Determine the (X, Y) coordinate at the center of the cell enclosing the given text.  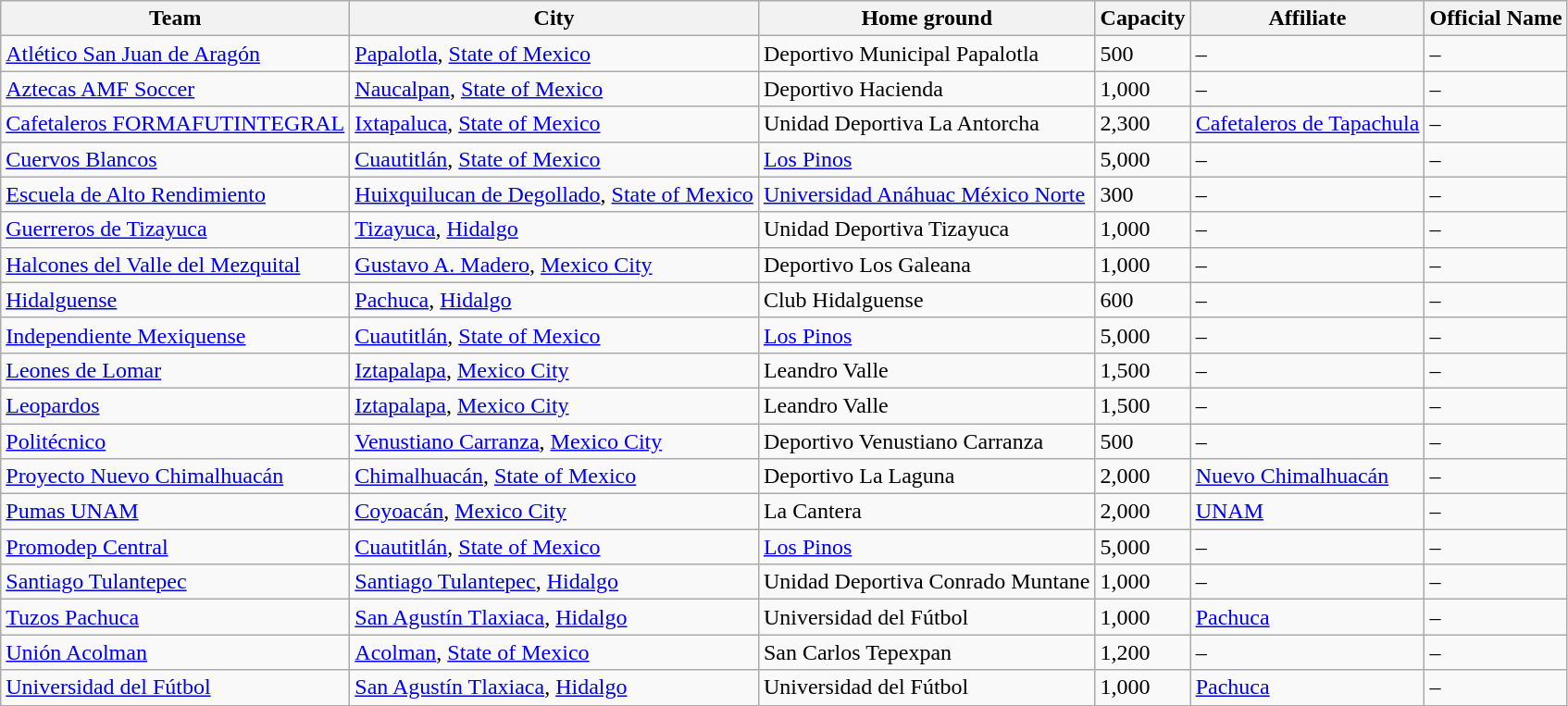
Unidad Deportiva Tizayuca (927, 229)
Deportivo Hacienda (927, 89)
Universidad Anáhuac México Norte (927, 194)
City (554, 19)
Nuevo Chimalhuacán (1307, 477)
300 (1142, 194)
Leopardos (176, 405)
1,200 (1142, 652)
2,300 (1142, 124)
Deportivo Municipal Papalotla (927, 54)
Coyoacán, Mexico City (554, 512)
Team (176, 19)
Independiente Mexiquense (176, 335)
600 (1142, 300)
Leones de Lomar (176, 370)
Home ground (927, 19)
Acolman, State of Mexico (554, 652)
Pumas UNAM (176, 512)
Club Hidalguense (927, 300)
Santiago Tulantepec (176, 582)
Official Name (1496, 19)
Halcones del Valle del Mezquital (176, 265)
Proyecto Nuevo Chimalhuacán (176, 477)
Tuzos Pachuca (176, 617)
La Cantera (927, 512)
Guerreros de Tizayuca (176, 229)
Unidad Deportiva Conrado Muntane (927, 582)
Aztecas AMF Soccer (176, 89)
Hidalguense (176, 300)
Santiago Tulantepec, Hidalgo (554, 582)
Promodep Central (176, 547)
Chimalhuacán, State of Mexico (554, 477)
Escuela de Alto Rendimiento (176, 194)
Cafetaleros FORMAFUTINTEGRAL (176, 124)
Huixquilucan de Degollado, State of Mexico (554, 194)
Atlético San Juan de Aragón (176, 54)
Unión Acolman (176, 652)
Venustiano Carranza, Mexico City (554, 441)
San Carlos Tepexpan (927, 652)
Politécnico (176, 441)
Cuervos Blancos (176, 159)
Tizayuca, Hidalgo (554, 229)
Capacity (1142, 19)
Ixtapaluca, State of Mexico (554, 124)
Deportivo La Laguna (927, 477)
Affiliate (1307, 19)
Deportivo Venustiano Carranza (927, 441)
Unidad Deportiva La Antorcha (927, 124)
Cafetaleros de Tapachula (1307, 124)
UNAM (1307, 512)
Naucalpan, State of Mexico (554, 89)
Deportivo Los Galeana (927, 265)
Gustavo A. Madero, Mexico City (554, 265)
Pachuca, Hidalgo (554, 300)
Papalotla, State of Mexico (554, 54)
